Find where the given text appears and provide that cell's center as (x, y) coordinate. 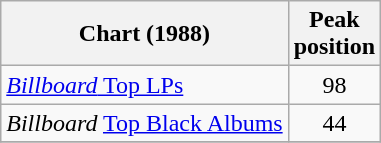
Peakposition (334, 34)
Billboard Top Black Albums (144, 123)
98 (334, 85)
Billboard Top LPs (144, 85)
Chart (1988) (144, 34)
44 (334, 123)
